Scan for the cell matching the given text and deliver its (X, Y) coordinate at center. 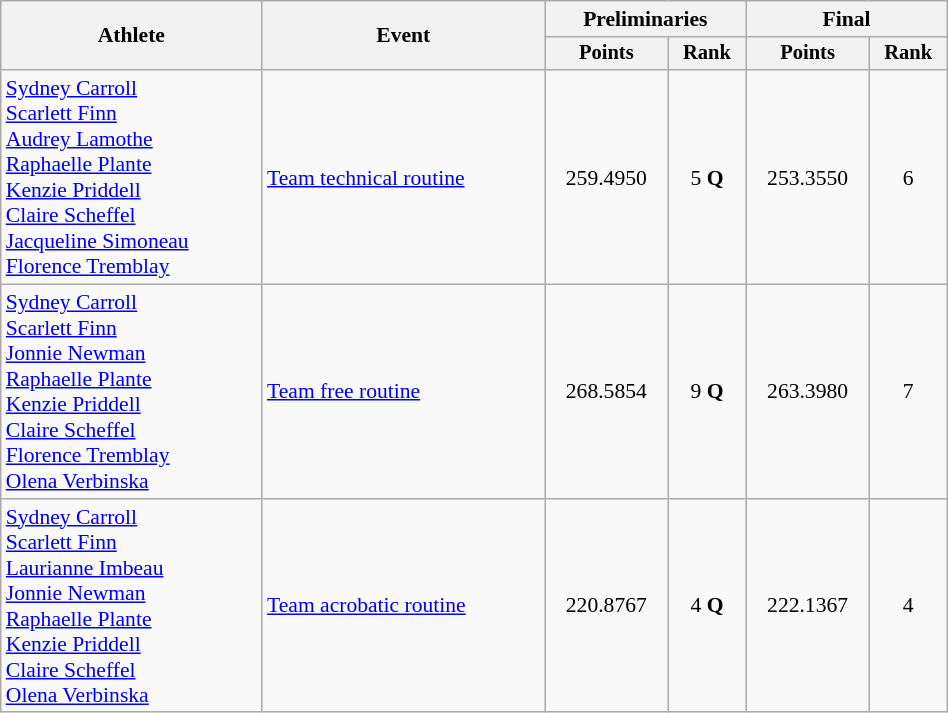
4 Q (707, 606)
Final (846, 19)
Sydney CarrollScarlett FinnJonnie NewmanRaphaelle PlanteKenzie PriddellClaire ScheffelFlorence TremblayOlena Verbinska (132, 392)
220.8767 (606, 606)
9 Q (707, 392)
268.5854 (606, 392)
6 (908, 177)
Team free routine (404, 392)
Team acrobatic routine (404, 606)
Event (404, 36)
222.1367 (808, 606)
Athlete (132, 36)
Sydney CarrollScarlett FinnLaurianne ImbeauJonnie NewmanRaphaelle PlanteKenzie PriddellClaire ScheffelOlena Verbinska (132, 606)
253.3550 (808, 177)
259.4950 (606, 177)
263.3980 (808, 392)
Team technical routine (404, 177)
4 (908, 606)
7 (908, 392)
Preliminaries (646, 19)
Sydney CarrollScarlett FinnAudrey LamotheRaphaelle PlanteKenzie PriddellClaire ScheffelJacqueline SimoneauFlorence Tremblay (132, 177)
5 Q (707, 177)
